Capture the cell that displays the provided text and extract its [X, Y] central coordinate. 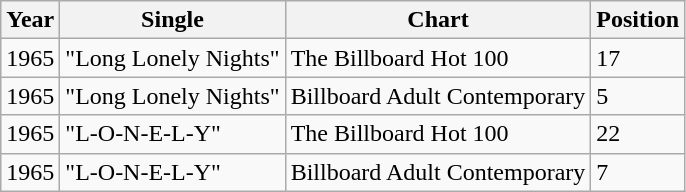
Position [638, 20]
Year [30, 20]
7 [638, 172]
17 [638, 58]
Chart [438, 20]
22 [638, 134]
Single [172, 20]
5 [638, 96]
